From the cell containing the given text, extract its center point as [X, Y] coordinate. 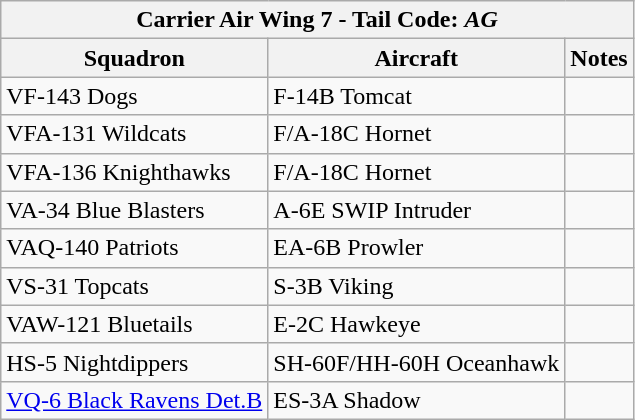
EA-6B Prowler [416, 248]
Carrier Air Wing 7 - Tail Code: AG [317, 20]
S-3B Viking [416, 286]
Notes [599, 58]
Squadron [134, 58]
SH-60F/HH-60H Oceanhawk [416, 362]
HS-5 Nightdippers [134, 362]
F-14B Tomcat [416, 96]
VFA-136 Knighthawks [134, 172]
VFA-131 Wildcats [134, 134]
VA-34 Blue Blasters [134, 210]
VS-31 Topcats [134, 286]
E-2C Hawkeye [416, 324]
ES-3A Shadow [416, 400]
VQ-6 Black Ravens Det.B [134, 400]
VF-143 Dogs [134, 96]
Aircraft [416, 58]
VAQ-140 Patriots [134, 248]
A-6E SWIP Intruder [416, 210]
VAW-121 Bluetails [134, 324]
